Locate the cell with the specified text and output its [X, Y] center coordinate. 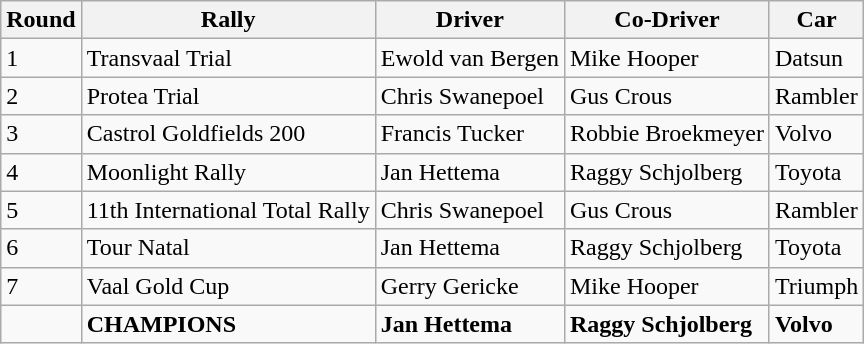
CHAMPIONS [228, 324]
7 [41, 286]
Vaal Gold Cup [228, 286]
Tour Natal [228, 248]
Triumph [816, 286]
11th International Total Rally [228, 210]
Ewold van Bergen [470, 58]
2 [41, 96]
Castrol Goldfields 200 [228, 134]
Car [816, 20]
Transvaal Trial [228, 58]
Robbie Broekmeyer [666, 134]
Driver [470, 20]
Co-Driver [666, 20]
Francis Tucker [470, 134]
5 [41, 210]
Gerry Gericke [470, 286]
3 [41, 134]
1 [41, 58]
Moonlight Rally [228, 172]
Protea Trial [228, 96]
6 [41, 248]
Round [41, 20]
4 [41, 172]
Rally [228, 20]
Datsun [816, 58]
